Return [x, y] of the center of cell containing provided text 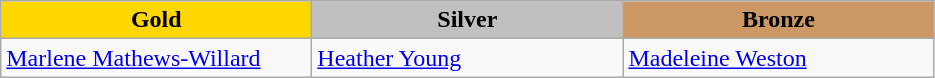
Marlene Mathews-Willard [156, 58]
Gold [156, 20]
Silver [468, 20]
Madeleine Weston [778, 58]
Bronze [778, 20]
Heather Young [468, 58]
